Output the [x, y] coordinate of the center of the cell containing the given text.  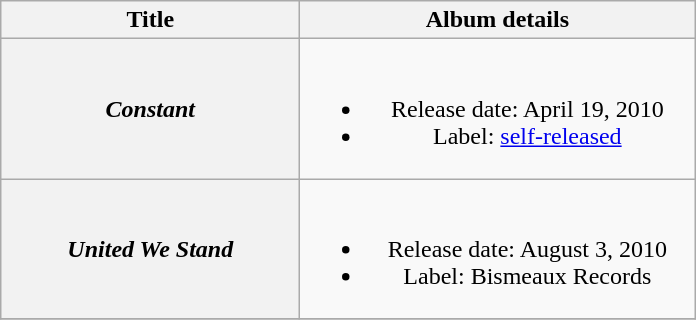
Release date: April 19, 2010Label: self-released [498, 109]
Release date: August 3, 2010Label: Bismeaux Records [498, 249]
Album details [498, 20]
United We Stand [150, 249]
Constant [150, 109]
Title [150, 20]
